Detect which cell encompasses the target text, then output its (X, Y) center coordinate. 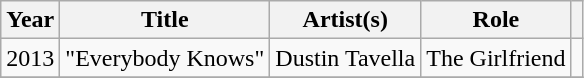
"Everybody Knows" (165, 58)
Year (30, 20)
The Girlfriend (496, 58)
Dustin Tavella (346, 58)
Artist(s) (346, 20)
2013 (30, 58)
Title (165, 20)
Role (496, 20)
